Return (X, Y) of the center of cell containing provided text 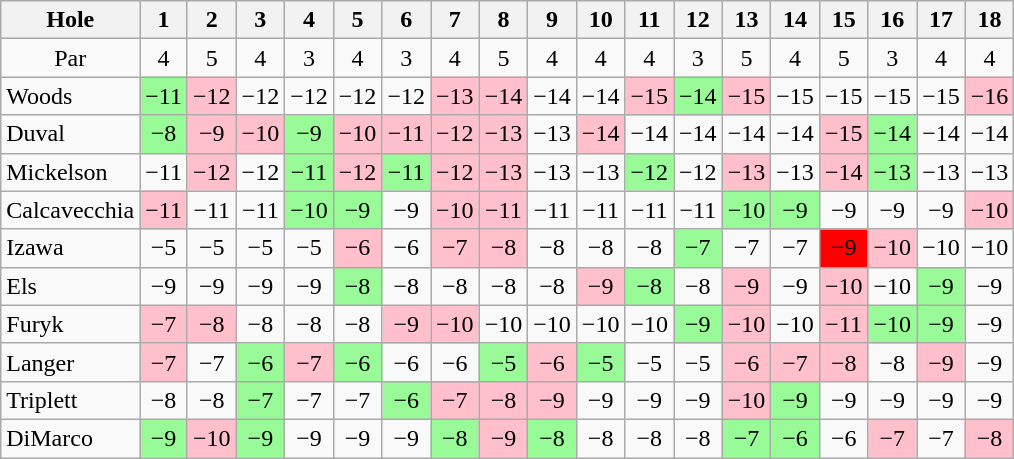
Els (70, 286)
10 (600, 20)
Woods (70, 96)
16 (892, 20)
Triplett (70, 400)
9 (552, 20)
11 (650, 20)
DiMarco (70, 438)
−16 (990, 96)
Par (70, 58)
Langer (70, 362)
7 (454, 20)
15 (844, 20)
6 (406, 20)
13 (746, 20)
Izawa (70, 248)
1 (164, 20)
17 (942, 20)
Hole (70, 20)
12 (698, 20)
8 (504, 20)
Calcavecchia (70, 210)
14 (796, 20)
Duval (70, 134)
18 (990, 20)
Furyk (70, 324)
2 (212, 20)
Mickelson (70, 172)
